Identify which cell holds the provided text, then report its (x, y) central coordinate. 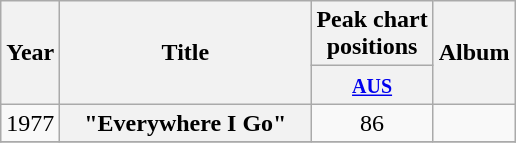
1977 (30, 123)
"Everywhere I Go" (186, 123)
86 (372, 123)
Title (186, 52)
Album (474, 52)
Peak chartpositions (372, 34)
Year (30, 52)
AUS (372, 85)
